Search for the cell housing the specified text and yield its [x, y] center coordinate. 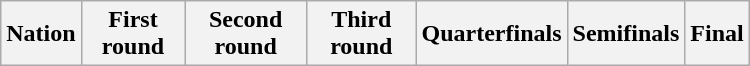
Final [717, 34]
Semifinals [626, 34]
Quarterfinals [492, 34]
Second round [246, 34]
Third round [362, 34]
First round [133, 34]
Nation [41, 34]
